Return the (x, y) coordinate for the center point of the cell that contains the specified text.  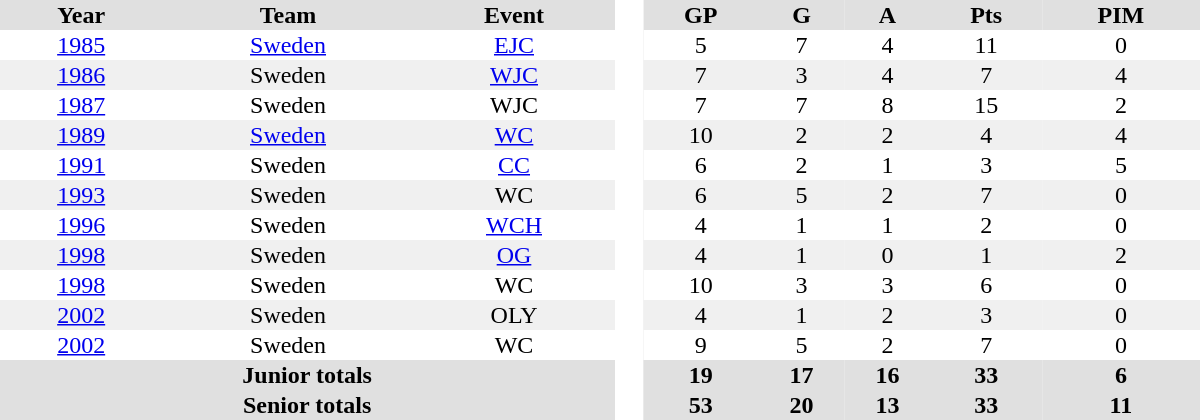
G (802, 15)
1993 (81, 195)
OLY (514, 315)
Pts (986, 15)
1991 (81, 165)
17 (802, 375)
1996 (81, 225)
13 (887, 405)
WCH (514, 225)
1986 (81, 75)
8 (887, 105)
1987 (81, 105)
OG (514, 255)
Year (81, 15)
15 (986, 105)
1985 (81, 45)
GP (701, 15)
19 (701, 375)
Junior totals (307, 375)
CC (514, 165)
A (887, 15)
53 (701, 405)
9 (701, 345)
16 (887, 375)
1989 (81, 135)
Senior totals (307, 405)
Team (288, 15)
EJC (514, 45)
PIM (1121, 15)
20 (802, 405)
Event (514, 15)
